Scan for the cell matching the given text and deliver its [X, Y] coordinate at center. 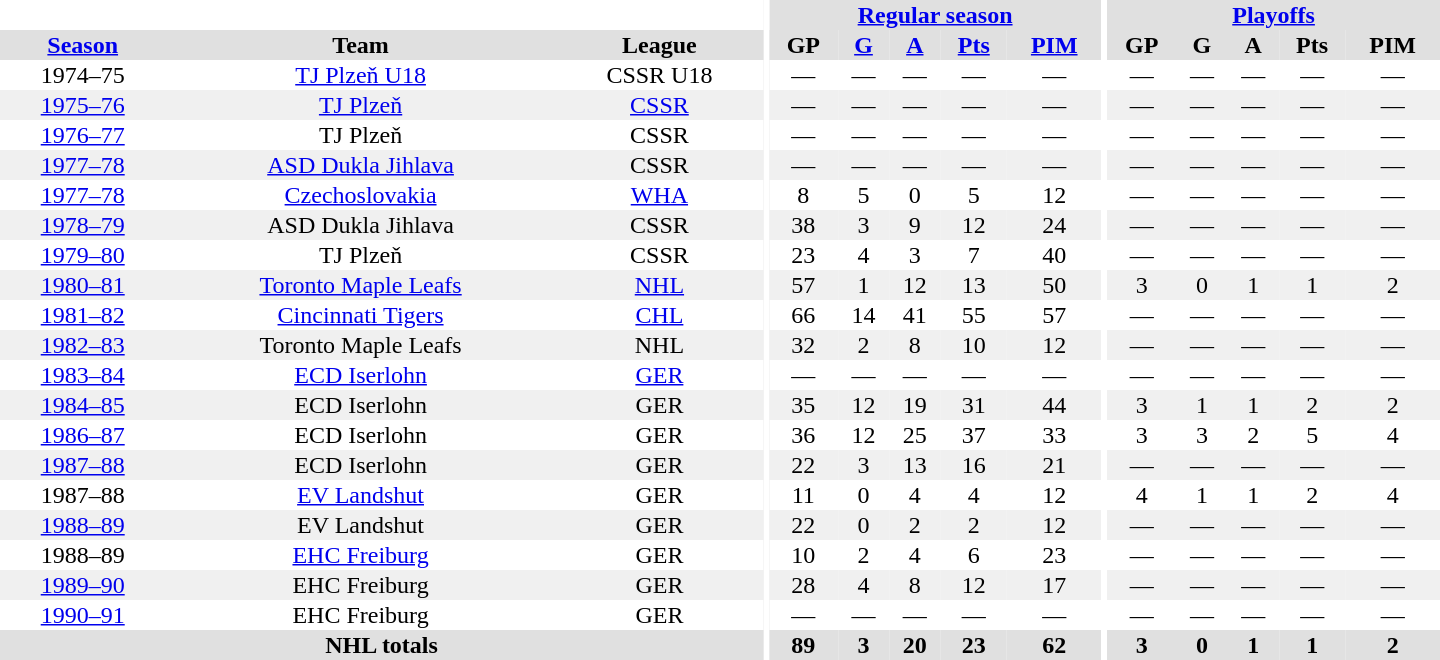
CHL [660, 315]
Czechoslovakia [360, 195]
Season [82, 45]
50 [1054, 285]
33 [1054, 435]
Playoffs [1274, 15]
89 [804, 645]
1990–91 [82, 615]
24 [1054, 225]
31 [974, 405]
WHA [660, 195]
1980–81 [82, 285]
1974–75 [82, 75]
16 [974, 465]
Team [360, 45]
20 [914, 645]
1983–84 [82, 375]
1979–80 [82, 255]
Cincinnati Tigers [360, 315]
19 [914, 405]
55 [974, 315]
1989–90 [82, 585]
11 [804, 495]
TJ Plzeň U18 [360, 75]
1984–85 [82, 405]
62 [1054, 645]
1975–76 [82, 105]
41 [914, 315]
9 [914, 225]
17 [1054, 585]
66 [804, 315]
NHL totals [382, 645]
1986–87 [82, 435]
League [660, 45]
21 [1054, 465]
Regular season [936, 15]
7 [974, 255]
1976–77 [82, 135]
25 [914, 435]
37 [974, 435]
CSSR U18 [660, 75]
32 [804, 345]
44 [1054, 405]
28 [804, 585]
40 [1054, 255]
35 [804, 405]
38 [804, 225]
1982–83 [82, 345]
6 [974, 555]
36 [804, 435]
1978–79 [82, 225]
1981–82 [82, 315]
14 [864, 315]
